Capture the cell that displays the provided text and extract its (x, y) central coordinate. 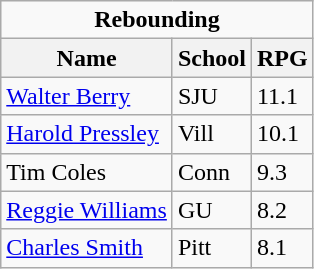
9.3 (282, 172)
SJU (212, 96)
RPG (282, 58)
Reggie Williams (87, 210)
Pitt (212, 248)
11.1 (282, 96)
Rebounding (157, 20)
8.1 (282, 248)
10.1 (282, 134)
Name (87, 58)
Vill (212, 134)
GU (212, 210)
School (212, 58)
Harold Pressley (87, 134)
Conn (212, 172)
Charles Smith (87, 248)
Walter Berry (87, 96)
8.2 (282, 210)
Tim Coles (87, 172)
